Find where the given text appears and provide that cell's center as (X, Y) coordinate. 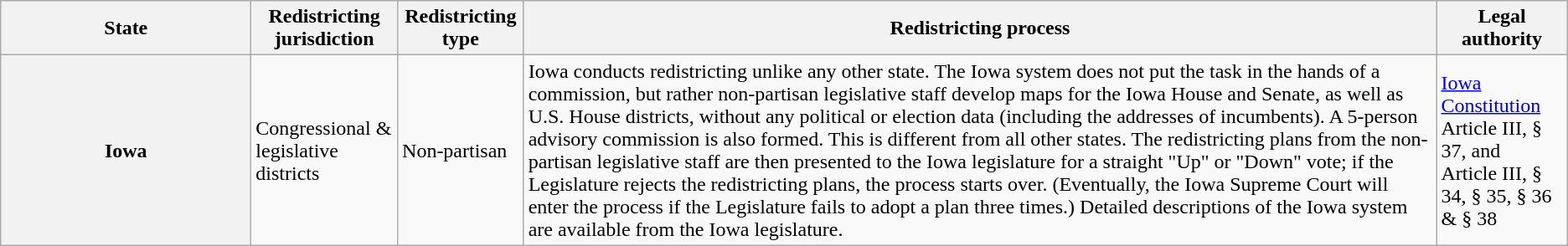
Redistricting type (461, 28)
Redistricting jurisdiction (325, 28)
Iowa (126, 151)
Congressional & legislative districts (325, 151)
Redistricting process (980, 28)
Iowa ConstitutionArticle III, § 37, andArticle III, § 34, § 35, § 36 & § 38 (1502, 151)
Legal authority (1502, 28)
Non-partisan (461, 151)
State (126, 28)
